Capture the cell that displays the provided text and extract its (X, Y) central coordinate. 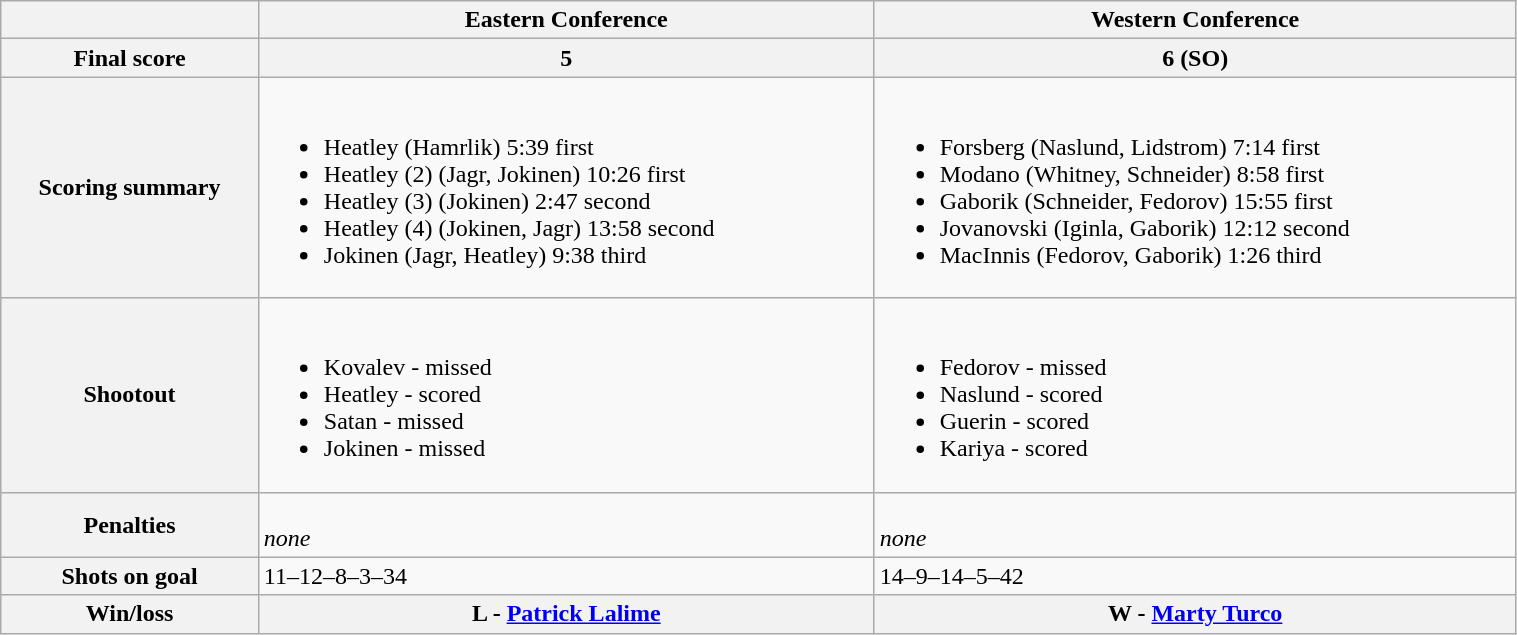
Final score (130, 58)
14–9–14–5–42 (1195, 576)
Western Conference (1195, 20)
Eastern Conference (566, 20)
Fedorov - missedNaslund - scoredGuerin - scoredKariya - scored (1195, 395)
11–12–8–3–34 (566, 576)
Win/loss (130, 614)
L - Patrick Lalime (566, 614)
6 (SO) (1195, 58)
Shots on goal (130, 576)
Scoring summary (130, 188)
5 (566, 58)
Shootout (130, 395)
W - Marty Turco (1195, 614)
Kovalev - missedHeatley - scoredSatan - missedJokinen - missed (566, 395)
Penalties (130, 524)
